Identify which cell holds the provided text, then report its (X, Y) central coordinate. 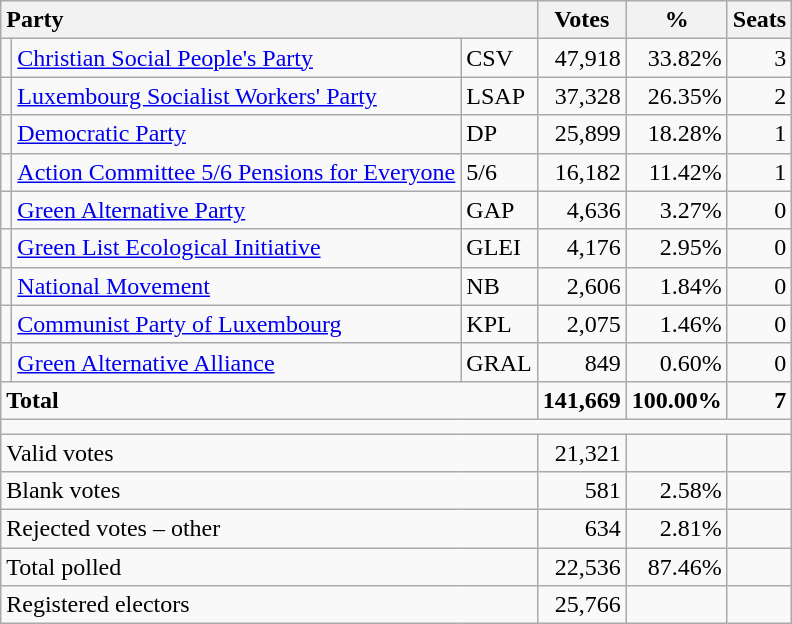
33.82% (676, 58)
KPL (499, 324)
3 (759, 58)
Total (269, 400)
16,182 (582, 172)
2.95% (676, 248)
87.46% (676, 567)
GRAL (499, 362)
Valid votes (269, 453)
0.60% (676, 362)
Action Committee 5/6 Pensions for Everyone (236, 172)
Total polled (269, 567)
Votes (582, 20)
1.84% (676, 286)
Democratic Party (236, 134)
849 (582, 362)
Communist Party of Luxembourg (236, 324)
CSV (499, 58)
Party (269, 20)
11.42% (676, 172)
2.58% (676, 491)
% (676, 20)
National Movement (236, 286)
2,606 (582, 286)
7 (759, 400)
Christian Social People's Party (236, 58)
GAP (499, 210)
25,766 (582, 605)
LSAP (499, 96)
Registered electors (269, 605)
Blank votes (269, 491)
100.00% (676, 400)
Green Alternative Alliance (236, 362)
4,176 (582, 248)
21,321 (582, 453)
DP (499, 134)
Green List Ecological Initiative (236, 248)
37,328 (582, 96)
18.28% (676, 134)
47,918 (582, 58)
634 (582, 529)
581 (582, 491)
2,075 (582, 324)
2.81% (676, 529)
2 (759, 96)
141,669 (582, 400)
Luxembourg Socialist Workers' Party (236, 96)
Seats (759, 20)
Rejected votes – other (269, 529)
22,536 (582, 567)
GLEI (499, 248)
4,636 (582, 210)
1.46% (676, 324)
25,899 (582, 134)
3.27% (676, 210)
NB (499, 286)
5/6 (499, 172)
26.35% (676, 96)
Green Alternative Party (236, 210)
